Provide the (X, Y) coordinate of the cell's center where the given text is located.  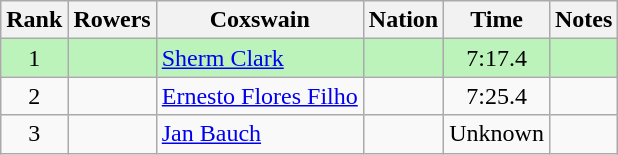
Nation (403, 20)
1 (34, 58)
Time (497, 20)
Unknown (497, 134)
3 (34, 134)
Rank (34, 20)
2 (34, 96)
Ernesto Flores Filho (260, 96)
Coxswain (260, 20)
7:17.4 (497, 58)
7:25.4 (497, 96)
Sherm Clark (260, 58)
Notes (583, 20)
Rowers (112, 20)
Jan Bauch (260, 134)
